Output the (x, y) coordinate of the center of the cell containing the given text.  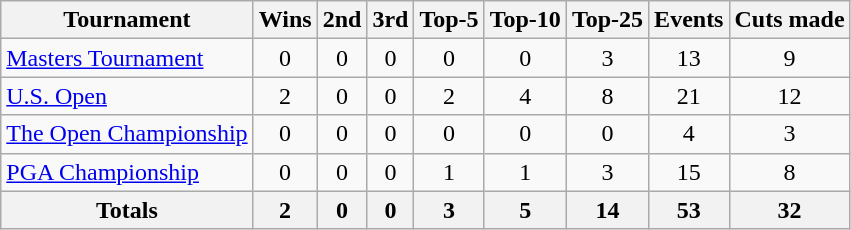
21 (689, 96)
15 (689, 172)
PGA Championship (127, 172)
The Open Championship (127, 134)
Tournament (127, 20)
Top-5 (449, 20)
3rd (390, 20)
Masters Tournament (127, 58)
Top-25 (607, 20)
Wins (285, 20)
32 (790, 210)
14 (607, 210)
12 (790, 96)
U.S. Open (127, 96)
2nd (342, 20)
5 (525, 210)
Cuts made (790, 20)
9 (790, 58)
Totals (127, 210)
53 (689, 210)
Events (689, 20)
13 (689, 58)
Top-10 (525, 20)
